Return (x, y) of the center of cell containing provided text 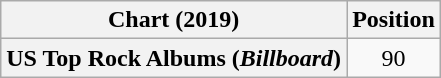
US Top Rock Albums (Billboard) (174, 58)
Position (394, 20)
90 (394, 58)
Chart (2019) (174, 20)
